Find where the given text appears and provide that cell's center as (x, y) coordinate. 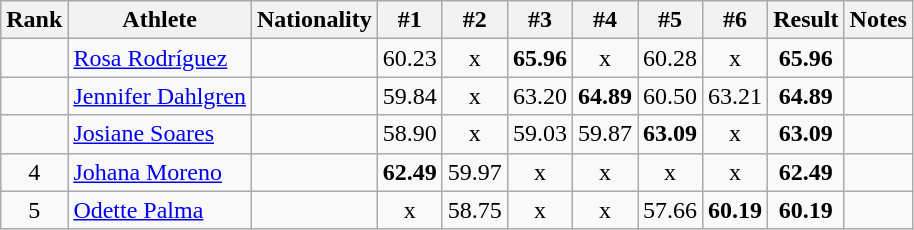
Josiane Soares (160, 134)
59.84 (410, 96)
63.21 (736, 96)
60.23 (410, 58)
#6 (736, 20)
5 (34, 210)
4 (34, 172)
Notes (878, 20)
Odette Palma (160, 210)
Result (806, 20)
Jennifer Dahlgren (160, 96)
58.75 (474, 210)
Rank (34, 20)
#1 (410, 20)
#3 (540, 20)
59.03 (540, 134)
60.50 (670, 96)
#4 (604, 20)
63.20 (540, 96)
Rosa Rodríguez (160, 58)
60.28 (670, 58)
57.66 (670, 210)
58.90 (410, 134)
#5 (670, 20)
Athlete (160, 20)
59.97 (474, 172)
59.87 (604, 134)
#2 (474, 20)
Nationality (315, 20)
Johana Moreno (160, 172)
